Return (X, Y) of the center of cell containing provided text 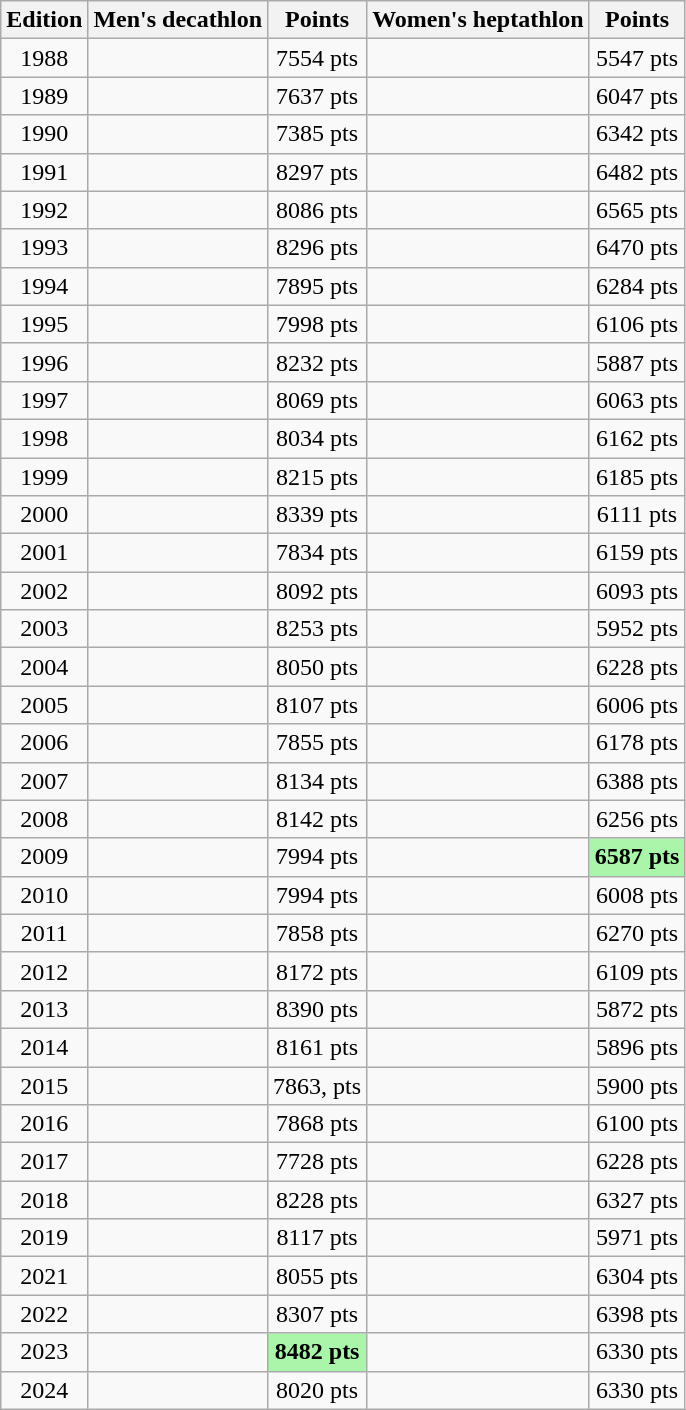
8050 pts (318, 667)
5900 pts (637, 1085)
6304 pts (637, 1276)
2008 (44, 819)
6063 pts (637, 400)
8020 pts (318, 1390)
1989 (44, 96)
2013 (44, 1009)
5872 pts (637, 1009)
2009 (44, 857)
8117 pts (318, 1238)
5896 pts (637, 1047)
1993 (44, 248)
2022 (44, 1314)
2017 (44, 1162)
6178 pts (637, 743)
7855 pts (318, 743)
2014 (44, 1047)
6159 pts (637, 553)
8142 pts (318, 819)
1992 (44, 210)
7868 pts (318, 1124)
5547 pts (637, 58)
2002 (44, 591)
2015 (44, 1085)
7554 pts (318, 58)
7385 pts (318, 134)
6327 pts (637, 1200)
2004 (44, 667)
6162 pts (637, 438)
6284 pts (637, 286)
8253 pts (318, 629)
8034 pts (318, 438)
Edition (44, 20)
Men's decathlon (178, 20)
2019 (44, 1238)
2024 (44, 1390)
8086 pts (318, 210)
6185 pts (637, 477)
7637 pts (318, 96)
1996 (44, 362)
6388 pts (637, 781)
2012 (44, 971)
6093 pts (637, 591)
8339 pts (318, 515)
6256 pts (637, 819)
1997 (44, 400)
1995 (44, 324)
6398 pts (637, 1314)
6482 pts (637, 172)
2001 (44, 553)
1991 (44, 172)
2000 (44, 515)
6342 pts (637, 134)
8297 pts (318, 172)
1990 (44, 134)
2018 (44, 1200)
2005 (44, 705)
Women's heptathlon (478, 20)
2023 (44, 1352)
1998 (44, 438)
6109 pts (637, 971)
8228 pts (318, 1200)
8161 pts (318, 1047)
2007 (44, 781)
8055 pts (318, 1276)
2011 (44, 933)
8092 pts (318, 591)
8482 pts (318, 1352)
8307 pts (318, 1314)
8232 pts (318, 362)
1994 (44, 286)
8215 pts (318, 477)
6100 pts (637, 1124)
7895 pts (318, 286)
2010 (44, 895)
1999 (44, 477)
6470 pts (637, 248)
2006 (44, 743)
7858 pts (318, 933)
6047 pts (637, 96)
8069 pts (318, 400)
2016 (44, 1124)
2003 (44, 629)
8390 pts (318, 1009)
6111 pts (637, 515)
5952 pts (637, 629)
6270 pts (637, 933)
6565 pts (637, 210)
8296 pts (318, 248)
8172 pts (318, 971)
6006 pts (637, 705)
8134 pts (318, 781)
7834 pts (318, 553)
7998 pts (318, 324)
5971 pts (637, 1238)
1988 (44, 58)
7863, pts (318, 1085)
2021 (44, 1276)
6106 pts (637, 324)
6008 pts (637, 895)
6587 pts (637, 857)
8107 pts (318, 705)
5887 pts (637, 362)
7728 pts (318, 1162)
